Search for the cell housing the specified text and yield its [x, y] center coordinate. 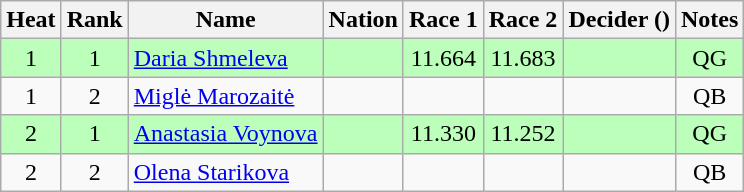
Rank [94, 20]
Race 2 [523, 20]
Nation [363, 20]
11.330 [443, 134]
Daria Shmeleva [226, 58]
11.664 [443, 58]
11.683 [523, 58]
Name [226, 20]
Race 1 [443, 20]
Decider () [620, 20]
Notes [709, 20]
Olena Starikova [226, 172]
Miglė Marozaitė [226, 96]
Anastasia Voynova [226, 134]
Heat [31, 20]
11.252 [523, 134]
